Detect which cell encompasses the target text, then output its (X, Y) center coordinate. 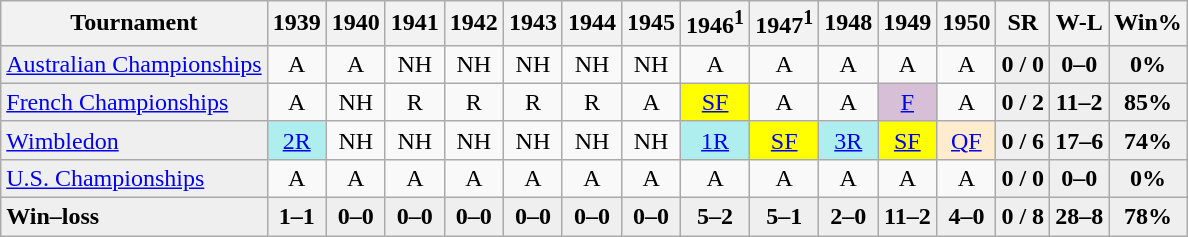
1939 (296, 24)
1–1 (296, 217)
2–0 (848, 217)
Win% (1148, 24)
W-L (1080, 24)
SR (1023, 24)
3R (848, 140)
1R (716, 140)
5–2 (716, 217)
1940 (356, 24)
1950 (966, 24)
19461 (716, 24)
19471 (784, 24)
F (908, 102)
17–6 (1080, 140)
78% (1148, 217)
1948 (848, 24)
1949 (908, 24)
0 / 2 (1023, 102)
1942 (474, 24)
Wimbledon (134, 140)
0 / 6 (1023, 140)
5–1 (784, 217)
Australian Championships (134, 64)
4–0 (966, 217)
1943 (532, 24)
Win–loss (134, 217)
28–8 (1080, 217)
1944 (592, 24)
85% (1148, 102)
U.S. Championships (134, 178)
74% (1148, 140)
2R (296, 140)
Tournament (134, 24)
0 / 8 (1023, 217)
French Championships (134, 102)
QF (966, 140)
1941 (414, 24)
1945 (652, 24)
